Provide the [x, y] coordinate of the cell's center where the given text is located.  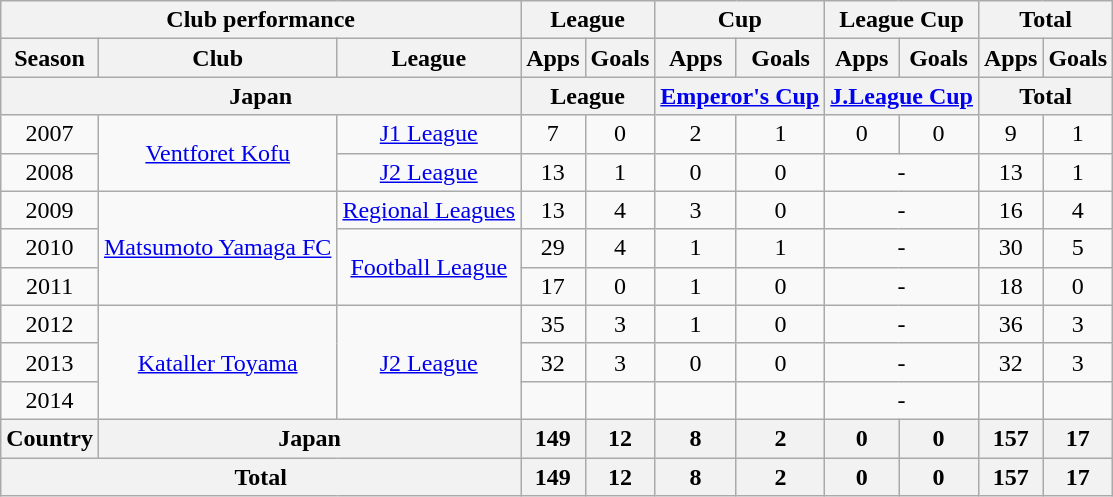
Matsumoto Yamaga FC [217, 248]
29 [553, 248]
League Cup [902, 20]
Regional Leagues [429, 210]
36 [1010, 324]
2014 [50, 400]
Club performance [261, 20]
2008 [50, 172]
9 [1010, 134]
Kataller Toyama [217, 362]
Season [50, 58]
Football League [429, 267]
2012 [50, 324]
2009 [50, 210]
Emperor's Cup [740, 96]
Club [217, 58]
J1 League [429, 134]
Cup [740, 20]
J.League Cup [902, 96]
Country [50, 438]
5 [1078, 248]
2007 [50, 134]
2013 [50, 362]
2011 [50, 286]
16 [1010, 210]
7 [553, 134]
Ventforet Kofu [217, 153]
30 [1010, 248]
2010 [50, 248]
35 [553, 324]
18 [1010, 286]
